Scan for the cell matching the given text and deliver its (x, y) coordinate at center. 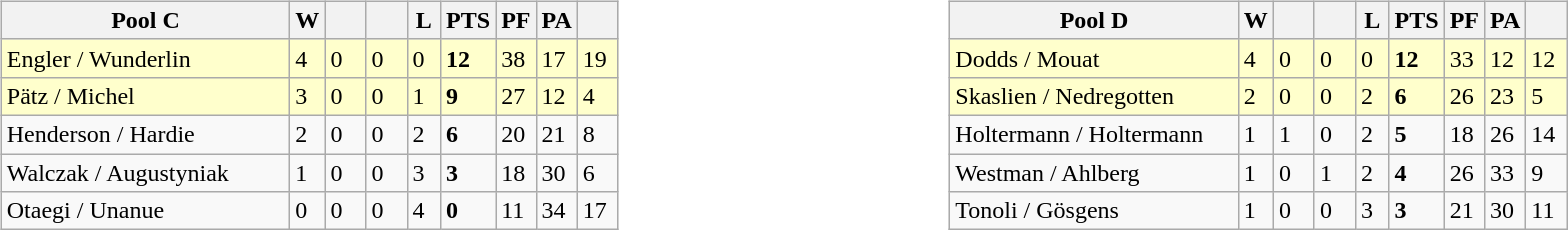
Otaegi / Unanue (146, 211)
38 (516, 58)
Pool C (146, 20)
Pool D (1094, 20)
Henderson / Hardie (146, 134)
23 (1506, 96)
8 (598, 134)
Walczak / Augustyniak (146, 173)
20 (516, 134)
Pätz / Michel (146, 96)
Skaslien / Nedregotten (1094, 96)
Dodds / Mouat (1094, 58)
14 (1546, 134)
Holtermann / Holtermann (1094, 134)
Tonoli / Gösgens (1094, 211)
27 (516, 96)
Westman / Ahlberg (1094, 173)
34 (556, 211)
19 (598, 58)
Engler / Wunderlin (146, 58)
